Find where the given text appears and provide that cell's center as [x, y] coordinate. 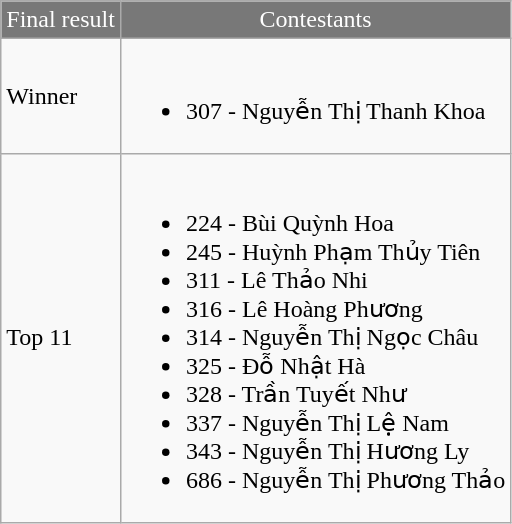
307 - Nguyễn Thị Thanh Khoa [315, 96]
Contestants [315, 20]
Final result [61, 20]
Winner [61, 96]
Top 11 [61, 338]
